Detect which cell encompasses the target text, then output its [x, y] center coordinate. 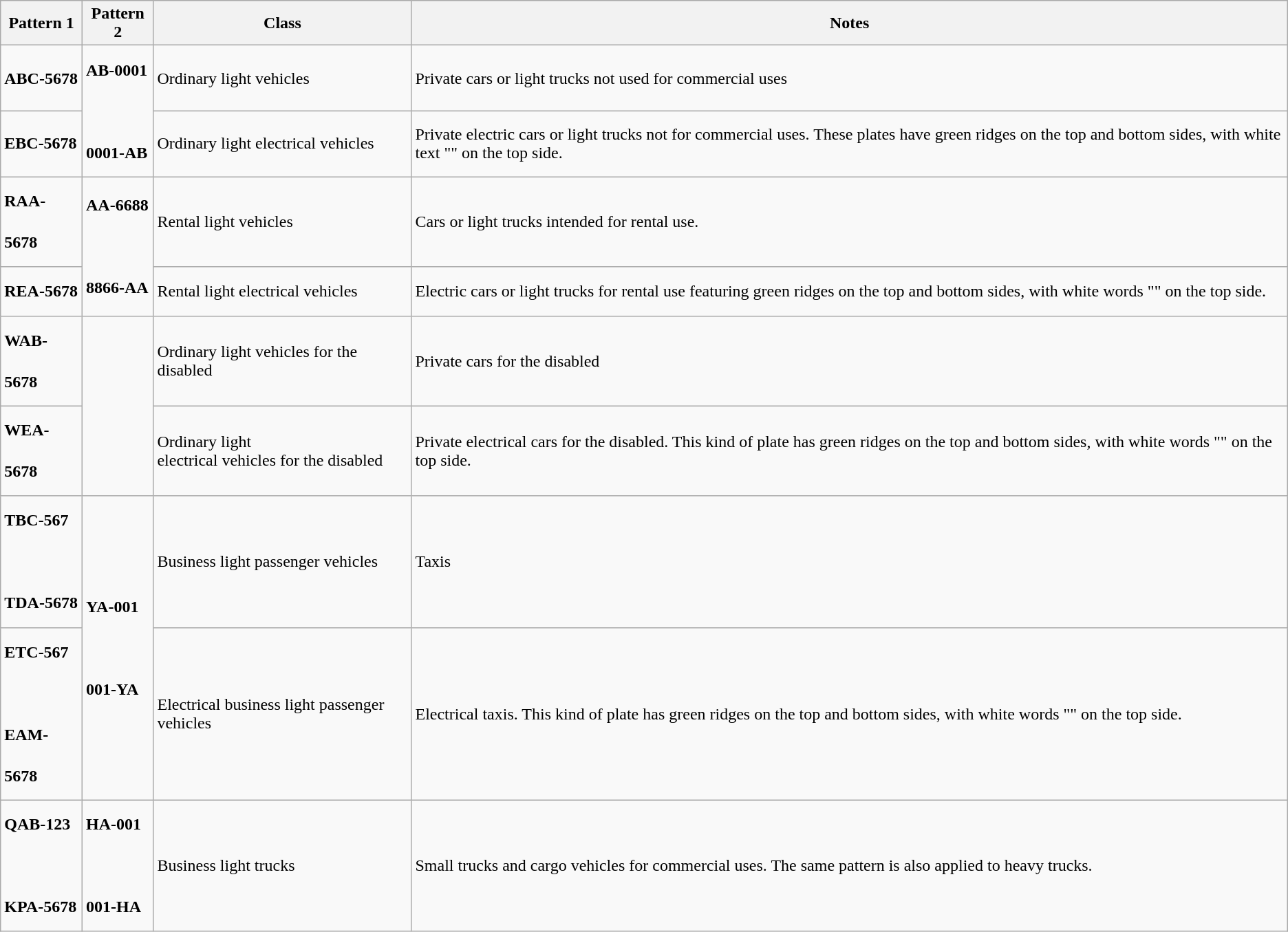
Pattern 1 [41, 23]
Cars or light trucks intended for rental use. [849, 221]
Rental light electrical vehicles [282, 292]
Rental light vehicles [282, 221]
AA-66888866-AA [118, 246]
ABC-5678 [41, 78]
Taxis [849, 561]
REA-5678 [41, 292]
Small trucks and cargo vehicles for commercial uses. The same pattern is also applied to heavy trucks. [849, 865]
Private electrical cars for the disabled. This kind of plate has green ridges on the top and bottom sides, with white words "" on the top side. [849, 451]
Electric cars or light trucks for rental use featuring green ridges on the top and bottom sides, with white words "" on the top side. [849, 292]
Ordinary lightelectrical vehicles for the disabled [282, 451]
Private cars or light trucks not used for commercial uses [849, 78]
Ordinary light vehicles [282, 78]
Private cars for the disabled [849, 360]
HA-001001-HA [118, 865]
AB-00010001-AB [118, 111]
QAB-123KPA-5678 [41, 865]
ETC-567EAM-5678 [41, 714]
TBC-567TDA-5678 [41, 561]
YA-001001-YA [118, 648]
Business light passenger vehicles [282, 561]
Electrical business light passenger vehicles [282, 714]
Electrical taxis. This kind of plate has green ridges on the top and bottom sides, with white words "" on the top side. [849, 714]
Pattern 2 [118, 23]
Notes [849, 23]
Ordinary light vehicles for the disabled [282, 360]
WEA-5678 [41, 451]
WAB-5678 [41, 360]
RAA-5678 [41, 221]
EBC-5678 [41, 144]
Ordinary light electrical vehicles [282, 144]
Business light trucks [282, 865]
Class [282, 23]
